Find where the given text appears and provide that cell's center as [X, Y] coordinate. 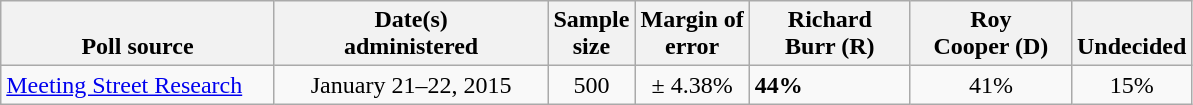
Undecided [1131, 34]
44% [830, 85]
41% [990, 85]
January 21–22, 2015 [411, 85]
RichardBurr (R) [830, 34]
± 4.38% [692, 85]
Meeting Street Research [138, 85]
Samplesize [592, 34]
Date(s)administered [411, 34]
Margin oferror [692, 34]
15% [1131, 85]
Poll source [138, 34]
500 [592, 85]
RoyCooper (D) [990, 34]
